Search for the cell housing the specified text and yield its (X, Y) center coordinate. 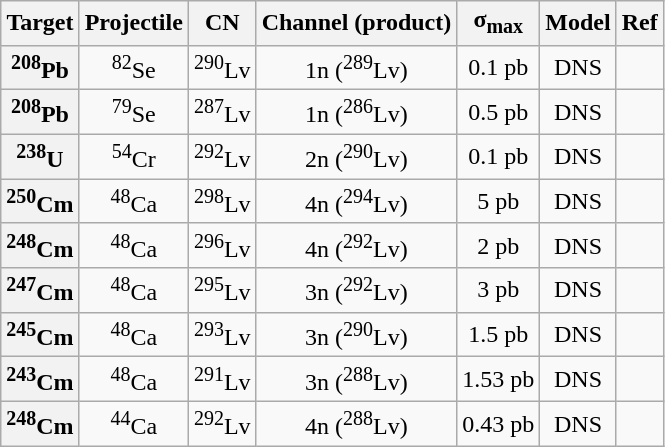
3n (292Lv) (356, 290)
0.5 pb (498, 112)
5 pb (498, 202)
4n (288Lv) (356, 424)
Model (578, 23)
3n (290Lv) (356, 334)
247Cm (40, 290)
3 pb (498, 290)
293Lv (222, 334)
CN (222, 23)
3n (288Lv) (356, 380)
290Lv (222, 68)
82Se (134, 68)
298Lv (222, 202)
287Lv (222, 112)
291Lv (222, 380)
Target (40, 23)
Channel (product) (356, 23)
0.43 pb (498, 424)
2n (290Lv) (356, 156)
σmax (498, 23)
245Cm (40, 334)
250Cm (40, 202)
79Se (134, 112)
295Lv (222, 290)
243Cm (40, 380)
4n (292Lv) (356, 246)
44Ca (134, 424)
1n (289Lv) (356, 68)
54Cr (134, 156)
1.53 pb (498, 380)
4n (294Lv) (356, 202)
296Lv (222, 246)
238U (40, 156)
2 pb (498, 246)
1n (286Lv) (356, 112)
Projectile (134, 23)
1.5 pb (498, 334)
Ref (640, 23)
